Determine the [X, Y] coordinate at the center of the cell enclosing the given text.  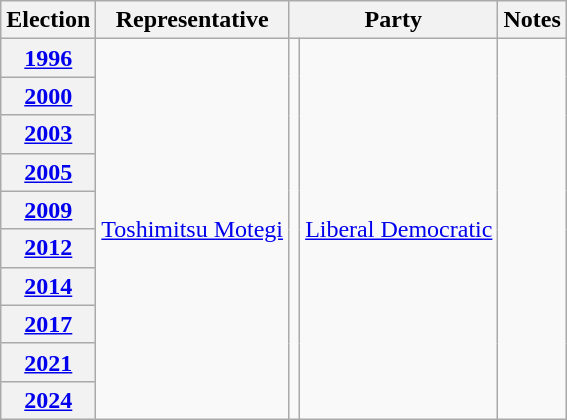
Notes [532, 20]
2003 [48, 134]
Election [48, 20]
2024 [48, 400]
2012 [48, 248]
Toshimitsu Motegi [192, 230]
Party [394, 20]
2014 [48, 286]
Liberal Democratic [399, 230]
2000 [48, 96]
2017 [48, 324]
Representative [192, 20]
2021 [48, 362]
2005 [48, 172]
1996 [48, 58]
2009 [48, 210]
